Return the [X, Y] coordinate for the center point of the cell that contains the specified text.  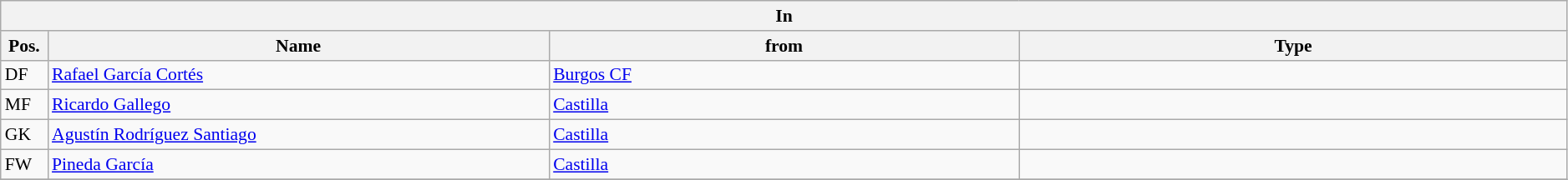
Pineda García [298, 164]
Name [298, 46]
Ricardo Gallego [298, 105]
Agustín Rodríguez Santiago [298, 135]
FW [24, 164]
from [784, 46]
DF [24, 75]
GK [24, 135]
Rafael García Cortés [298, 75]
In [784, 16]
Type [1293, 46]
Pos. [24, 46]
Burgos CF [784, 75]
MF [24, 105]
